From the cell containing the given text, extract its center point as (x, y) coordinate. 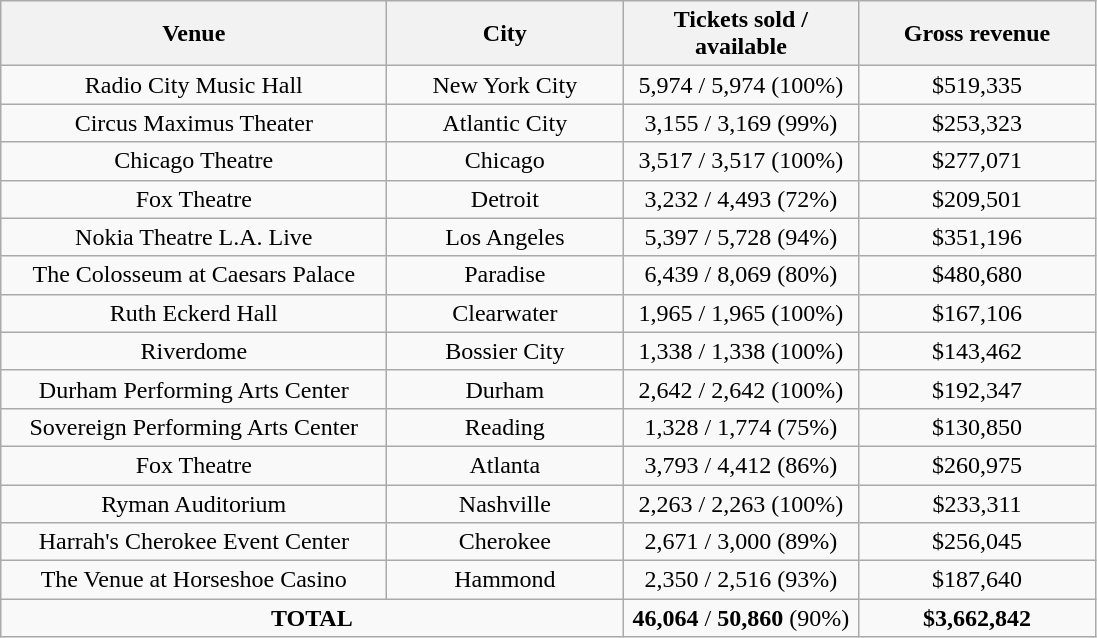
$187,640 (977, 580)
$260,975 (977, 465)
Circus Maximus Theater (194, 123)
$167,106 (977, 313)
Hammond (505, 580)
New York City (505, 85)
$480,680 (977, 275)
$519,335 (977, 85)
46,064 / 50,860 (90%) (741, 618)
Los Angeles (505, 237)
Ryman Auditorium (194, 503)
2,642 / 2,642 (100%) (741, 389)
$143,462 (977, 351)
$351,196 (977, 237)
Durham Performing Arts Center (194, 389)
5,397 / 5,728 (94%) (741, 237)
$130,850 (977, 427)
3,155 / 3,169 (99%) (741, 123)
$192,347 (977, 389)
Tickets sold / available (741, 34)
3,232 / 4,493 (72%) (741, 199)
$3,662,842 (977, 618)
3,517 / 3,517 (100%) (741, 161)
Nashville (505, 503)
1,328 / 1,774 (75%) (741, 427)
$233,311 (977, 503)
Sovereign Performing Arts Center (194, 427)
$253,323 (977, 123)
Bossier City (505, 351)
5,974 / 5,974 (100%) (741, 85)
Venue (194, 34)
3,793 / 4,412 (86%) (741, 465)
Durham (505, 389)
Ruth Eckerd Hall (194, 313)
Reading (505, 427)
Detroit (505, 199)
$277,071 (977, 161)
$256,045 (977, 542)
Atlanta (505, 465)
The Colosseum at Caesars Palace (194, 275)
Nokia Theatre L.A. Live (194, 237)
Chicago Theatre (194, 161)
2,350 / 2,516 (93%) (741, 580)
Harrah's Cherokee Event Center (194, 542)
2,263 / 2,263 (100%) (741, 503)
The Venue at Horseshoe Casino (194, 580)
6,439 / 8,069 (80%) (741, 275)
Paradise (505, 275)
Clearwater (505, 313)
Cherokee (505, 542)
Gross revenue (977, 34)
$209,501 (977, 199)
1,338 / 1,338 (100%) (741, 351)
Riverdome (194, 351)
2,671 / 3,000 (89%) (741, 542)
Radio City Music Hall (194, 85)
Chicago (505, 161)
City (505, 34)
1,965 / 1,965 (100%) (741, 313)
TOTAL (312, 618)
Atlantic City (505, 123)
